Search for the cell housing the specified text and yield its [X, Y] center coordinate. 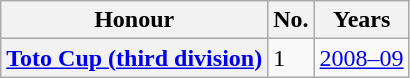
No. [291, 20]
Toto Cup (third division) [134, 58]
Honour [134, 20]
1 [291, 58]
2008–09 [362, 58]
Years [362, 20]
